Return (X, Y) of the center of cell containing provided text 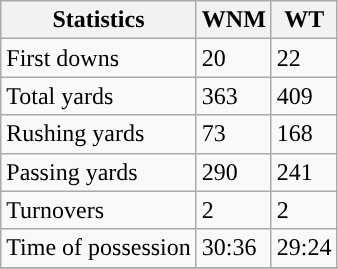
29:24 (304, 248)
30:36 (234, 248)
22 (304, 58)
73 (234, 134)
First downs (99, 58)
WT (304, 20)
363 (234, 96)
Passing yards (99, 172)
409 (304, 96)
290 (234, 172)
Time of possession (99, 248)
Statistics (99, 20)
20 (234, 58)
168 (304, 134)
Total yards (99, 96)
Rushing yards (99, 134)
WNM (234, 20)
Turnovers (99, 210)
241 (304, 172)
